Determine the (x, y) coordinate at the center of the cell enclosing the given text.  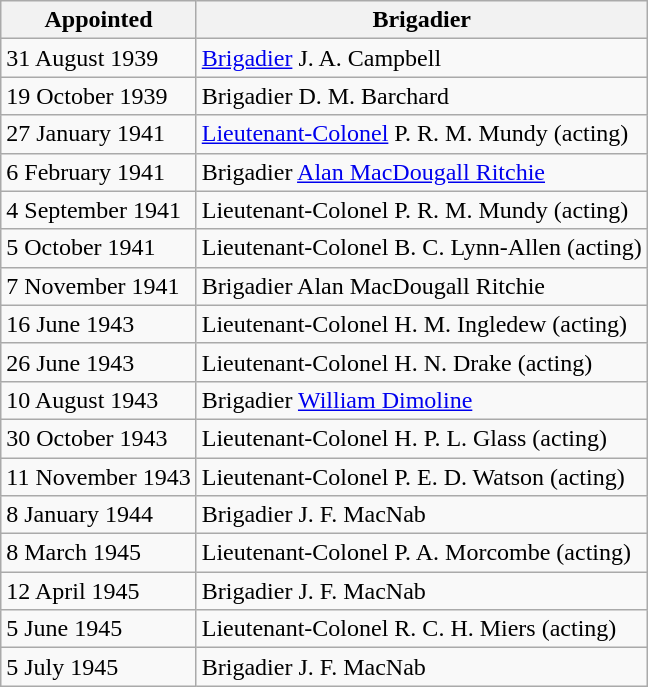
7 November 1941 (98, 286)
30 October 1943 (98, 438)
16 June 1943 (98, 324)
11 November 1943 (98, 477)
5 June 1945 (98, 629)
Brigadier William Dimoline (422, 400)
5 July 1945 (98, 667)
Lieutenant-Colonel B. C. Lynn-Allen (acting) (422, 248)
Lieutenant-Colonel P. A. Morcombe (acting) (422, 553)
Brigadier D. M. Barchard (422, 96)
5 October 1941 (98, 248)
31 August 1939 (98, 58)
Lieutenant-Colonel H. M. Ingledew (acting) (422, 324)
6 February 1941 (98, 172)
10 August 1943 (98, 400)
Lieutenant-Colonel R. C. H. Miers (acting) (422, 629)
Lieutenant-Colonel P. E. D. Watson (acting) (422, 477)
Appointed (98, 20)
4 September 1941 (98, 210)
12 April 1945 (98, 591)
19 October 1939 (98, 96)
Lieutenant-Colonel H. P. L. Glass (acting) (422, 438)
8 January 1944 (98, 515)
27 January 1941 (98, 134)
8 March 1945 (98, 553)
Brigadier J. A. Campbell (422, 58)
Brigadier (422, 20)
26 June 1943 (98, 362)
Lieutenant-Colonel H. N. Drake (acting) (422, 362)
